Extract the (x, y) coordinate from the center of the cell holding the provided text.  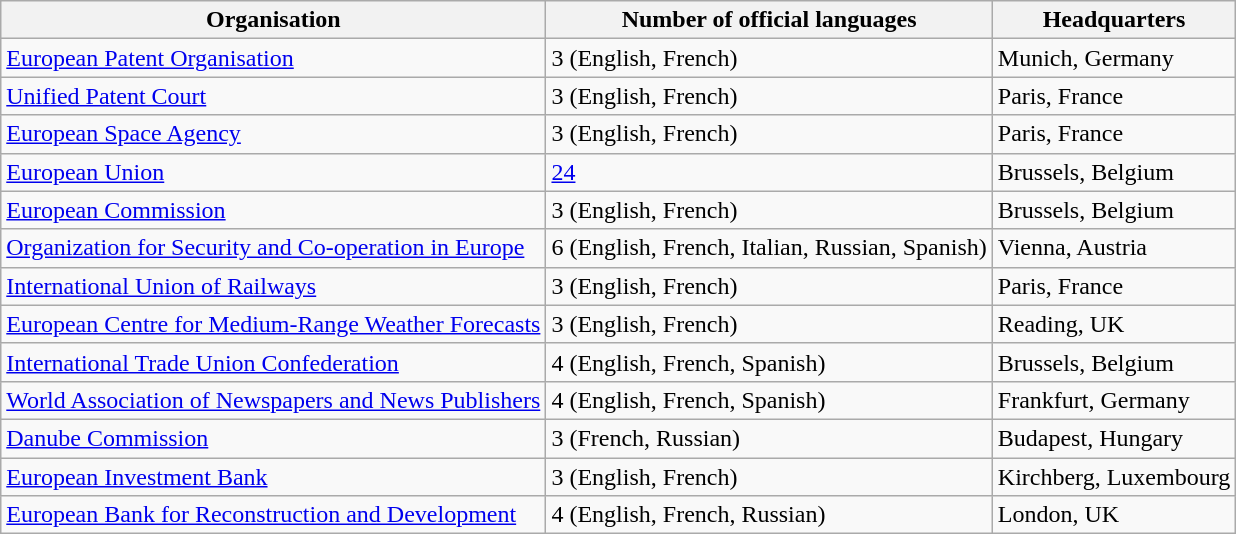
World Association of Newspapers and News Publishers (274, 400)
European Bank for Reconstruction and Development (274, 515)
European Union (274, 172)
European Commission (274, 210)
Budapest, Hungary (1114, 438)
International Trade Union Confederation (274, 362)
Munich, Germany (1114, 58)
Danube Commission (274, 438)
European Patent Organisation (274, 58)
International Union of Railways (274, 286)
Headquarters (1114, 20)
Reading, UK (1114, 324)
3 (French, Russian) (769, 438)
Frankfurt, Germany (1114, 400)
Organisation (274, 20)
Vienna, Austria (1114, 248)
6 (English, French, Italian, Russian, Spanish) (769, 248)
4 (English, French, Russian) (769, 515)
Organization for Security and Co-operation in Europe (274, 248)
European Centre for Medium-Range Weather Forecasts (274, 324)
Number of official languages (769, 20)
Unified Patent Court (274, 96)
European Space Agency (274, 134)
London, UK (1114, 515)
European Investment Bank (274, 477)
24 (769, 172)
Kirchberg, Luxembourg (1114, 477)
